Return [X, Y] of the center of cell containing provided text 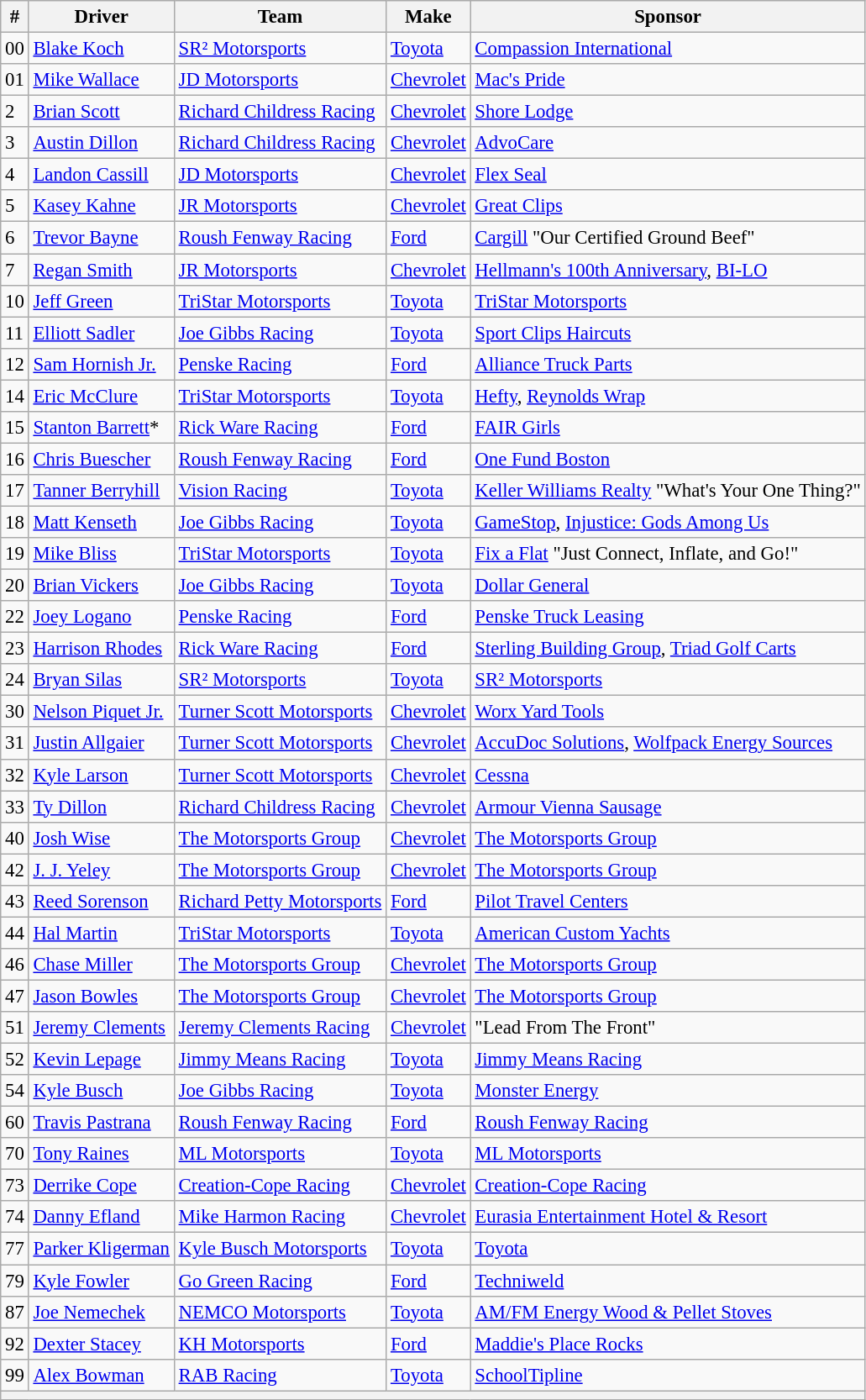
Alex Bowman [101, 1375]
One Fund Boston [668, 459]
79 [15, 1281]
Tanner Berryhill [101, 491]
Sam Hornish Jr. [101, 364]
Eric McClure [101, 396]
10 [15, 301]
Landon Cassill [101, 175]
2 [15, 112]
Reed Sorenson [101, 902]
Jeff Green [101, 301]
RAB Racing [280, 1375]
Derrike Cope [101, 1186]
Kyle Larson [101, 775]
Jeremy Clements [101, 1028]
Tony Raines [101, 1154]
15 [15, 428]
52 [15, 1060]
Brian Vickers [101, 586]
Josh Wise [101, 838]
22 [15, 617]
30 [15, 712]
Armour Vienna Sausage [668, 807]
Nelson Piquet Jr. [101, 712]
Richard Petty Motorsports [280, 902]
Techniweld [668, 1281]
Joey Logano [101, 617]
Stanton Barrett* [101, 428]
# [15, 17]
Compassion International [668, 49]
Monster Energy [668, 1091]
"Lead From The Front" [668, 1028]
Hal Martin [101, 933]
Jeremy Clements Racing [280, 1028]
Justin Allgaier [101, 744]
5 [15, 206]
Jason Bowles [101, 996]
Sponsor [668, 17]
92 [15, 1344]
Sterling Building Group, Triad Golf Carts [668, 649]
Team [280, 17]
Bryan Silas [101, 680]
74 [15, 1218]
42 [15, 870]
Mike Harmon Racing [280, 1218]
3 [15, 143]
23 [15, 649]
Brian Scott [101, 112]
Kyle Fowler [101, 1281]
AM/FM Energy Wood & Pellet Stoves [668, 1312]
Make [428, 17]
Kyle Busch [101, 1091]
J. J. Yeley [101, 870]
Matt Kenseth [101, 522]
SchoolTipline [668, 1375]
Dollar General [668, 586]
73 [15, 1186]
Hellmann's 100th Anniversary, BI-LO [668, 270]
Driver [101, 17]
Shore Lodge [668, 112]
Maddie's Place Rocks [668, 1344]
4 [15, 175]
Eurasia Entertainment Hotel & Resort [668, 1218]
Regan Smith [101, 270]
44 [15, 933]
46 [15, 965]
31 [15, 744]
KH Motorsports [280, 1344]
GameStop, Injustice: Gods Among Us [668, 522]
Kasey Kahne [101, 206]
Parker Kligerman [101, 1249]
Sport Clips Haircuts [668, 333]
Great Clips [668, 206]
32 [15, 775]
Mike Bliss [101, 554]
Trevor Bayne [101, 238]
54 [15, 1091]
Worx Yard Tools [668, 712]
6 [15, 238]
18 [15, 522]
Dexter Stacey [101, 1344]
AdvoCare [668, 143]
Joe Nemechek [101, 1312]
Elliott Sadler [101, 333]
Pilot Travel Centers [668, 902]
19 [15, 554]
Keller Williams Realty "What's Your One Thing?" [668, 491]
Chase Miller [101, 965]
Harrison Rhodes [101, 649]
Kyle Busch Motorsports [280, 1249]
Danny Efland [101, 1218]
11 [15, 333]
American Custom Yachts [668, 933]
77 [15, 1249]
Blake Koch [101, 49]
Go Green Racing [280, 1281]
51 [15, 1028]
20 [15, 586]
87 [15, 1312]
01 [15, 80]
70 [15, 1154]
Alliance Truck Parts [668, 364]
00 [15, 49]
Cargill "Our Certified Ground Beef" [668, 238]
Austin Dillon [101, 143]
Mike Wallace [101, 80]
Flex Seal [668, 175]
Kevin Lepage [101, 1060]
33 [15, 807]
Cessna [668, 775]
Chris Buescher [101, 459]
14 [15, 396]
AccuDoc Solutions, Wolfpack Energy Sources [668, 744]
43 [15, 902]
Penske Truck Leasing [668, 617]
7 [15, 270]
40 [15, 838]
99 [15, 1375]
Fix a Flat "Just Connect, Inflate, and Go!" [668, 554]
Ty Dillon [101, 807]
Mac's Pride [668, 80]
24 [15, 680]
47 [15, 996]
17 [15, 491]
FAIR Girls [668, 428]
60 [15, 1123]
NEMCO Motorsports [280, 1312]
Travis Pastrana [101, 1123]
16 [15, 459]
12 [15, 364]
Hefty, Reynolds Wrap [668, 396]
Vision Racing [280, 491]
